Extract the [X, Y] coordinate from the center of the cell holding the provided text.  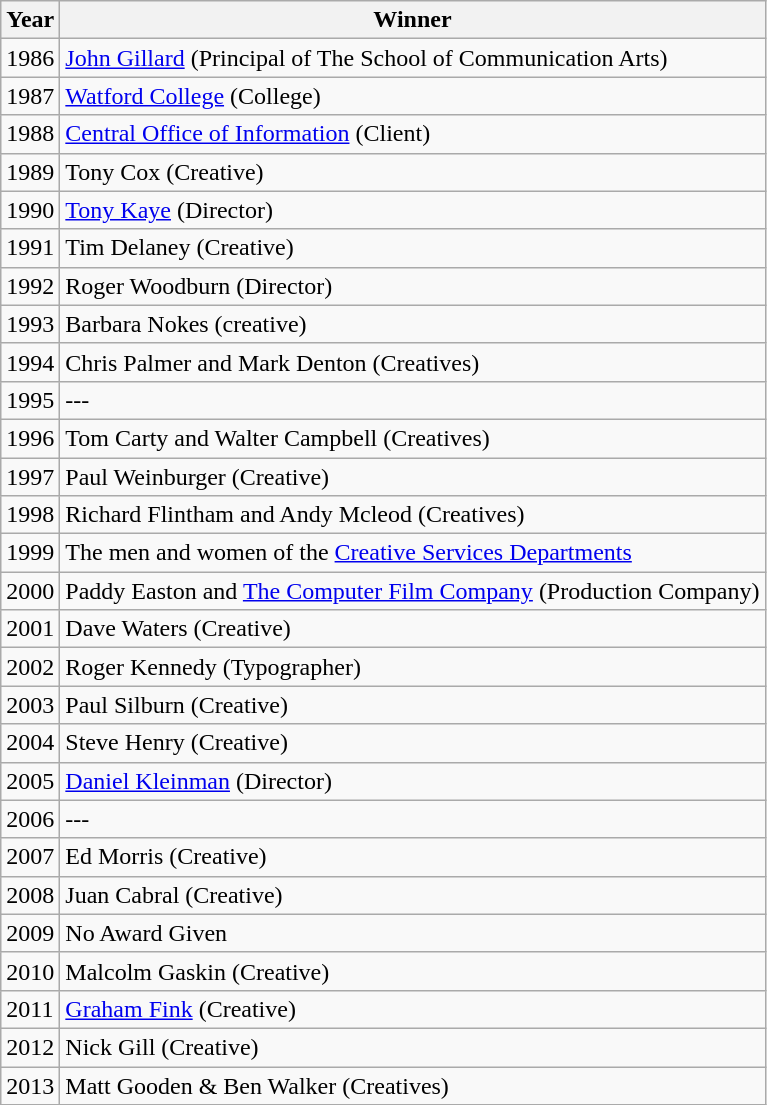
1997 [30, 477]
1994 [30, 362]
Paul Silburn (Creative) [412, 705]
1990 [30, 210]
Tom Carty and Walter Campbell (Creatives) [412, 438]
1988 [30, 134]
Tim Delaney (Creative) [412, 248]
1996 [30, 438]
Year [30, 20]
2012 [30, 1047]
1993 [30, 324]
Juan Cabral (Creative) [412, 895]
2003 [30, 705]
2004 [30, 743]
2013 [30, 1085]
2009 [30, 933]
Graham Fink (Creative) [412, 1009]
1986 [30, 58]
1998 [30, 515]
2001 [30, 629]
Dave Waters (Creative) [412, 629]
2007 [30, 857]
John Gillard (Principal of The School of Communication Arts) [412, 58]
Richard Flintham and Andy Mcleod (Creatives) [412, 515]
Paul Weinburger (Creative) [412, 477]
Roger Woodburn (Director) [412, 286]
Watford College (College) [412, 96]
1999 [30, 553]
Nick Gill (Creative) [412, 1047]
Steve Henry (Creative) [412, 743]
Winner [412, 20]
2000 [30, 591]
2010 [30, 971]
Central Office of Information (Client) [412, 134]
Matt Gooden & Ben Walker (Creatives) [412, 1085]
2002 [30, 667]
Ed Morris (Creative) [412, 857]
2006 [30, 819]
2011 [30, 1009]
Chris Palmer and Mark Denton (Creatives) [412, 362]
1995 [30, 400]
2008 [30, 895]
1991 [30, 248]
Tony Cox (Creative) [412, 172]
Barbara Nokes (creative) [412, 324]
Roger Kennedy (Typographer) [412, 667]
Tony Kaye (Director) [412, 210]
1992 [30, 286]
Malcolm Gaskin (Creative) [412, 971]
Daniel Kleinman (Director) [412, 781]
2005 [30, 781]
Paddy Easton and The Computer Film Company (Production Company) [412, 591]
No Award Given [412, 933]
1987 [30, 96]
The men and women of the Creative Services Departments [412, 553]
1989 [30, 172]
